Search for the cell housing the specified text and yield its [X, Y] center coordinate. 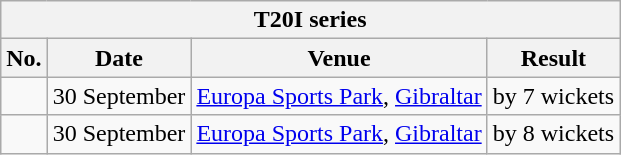
Result [553, 58]
No. [24, 58]
T20I series [310, 20]
by 7 wickets [553, 96]
Venue [339, 58]
by 8 wickets [553, 134]
Date [119, 58]
